Provide the (X, Y) coordinate of the cell's center where the given text is located.  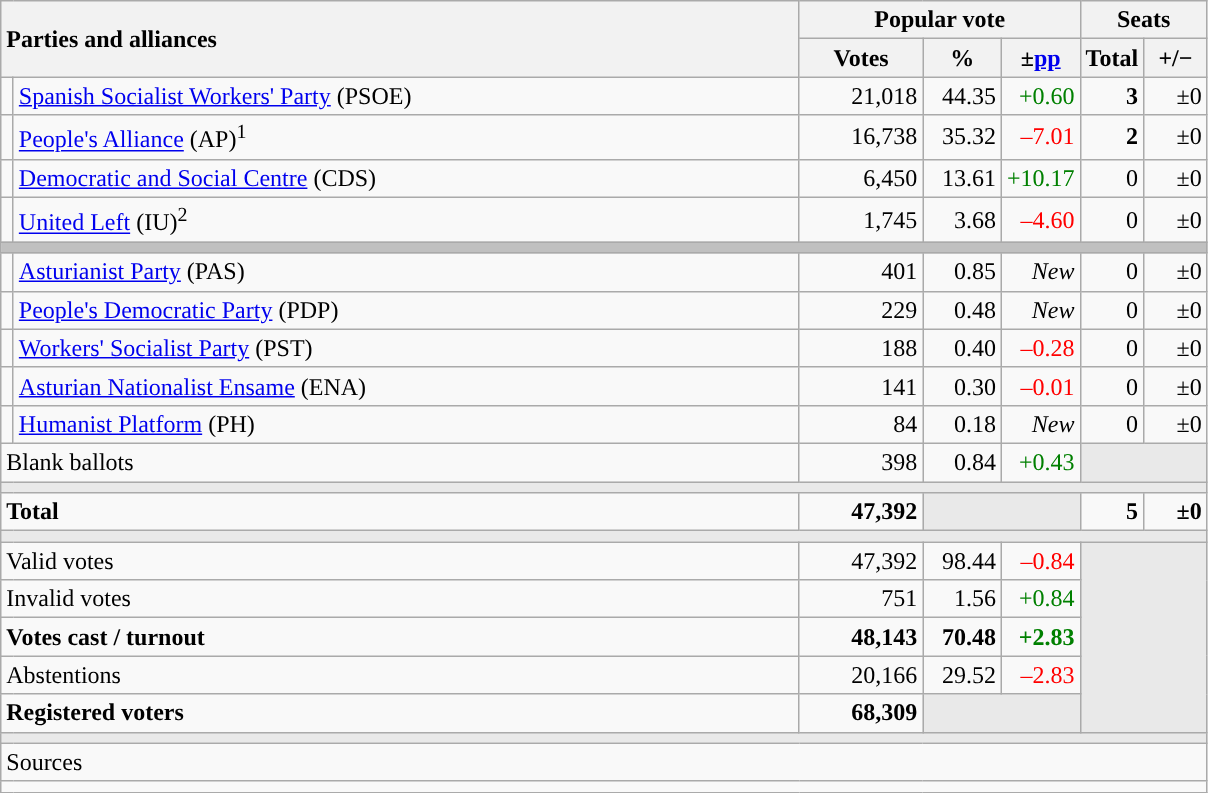
% (962, 58)
±pp (1040, 58)
70.48 (962, 637)
Abstentions (400, 675)
3 (1112, 96)
0.85 (962, 272)
398 (861, 462)
Popular vote (940, 20)
United Left (IU)2 (406, 220)
229 (861, 310)
–0.28 (1040, 348)
–0.84 (1040, 561)
People's Democratic Party (PDP) (406, 310)
Humanist Platform (PH) (406, 424)
3.68 (962, 220)
84 (861, 424)
Invalid votes (400, 599)
21,018 (861, 96)
13.61 (962, 178)
Valid votes (400, 561)
1,745 (861, 220)
188 (861, 348)
0.48 (962, 310)
Blank ballots (400, 462)
5 (1112, 512)
Registered voters (400, 713)
Asturianist Party (PAS) (406, 272)
16,738 (861, 138)
Spanish Socialist Workers' Party (PSOE) (406, 96)
401 (861, 272)
98.44 (962, 561)
–7.01 (1040, 138)
20,166 (861, 675)
Asturian Nationalist Ensame (ENA) (406, 386)
35.32 (962, 138)
Seats (1144, 20)
29.52 (962, 675)
44.35 (962, 96)
Votes cast / turnout (400, 637)
751 (861, 599)
–4.60 (1040, 220)
+0.84 (1040, 599)
68,309 (861, 713)
–2.83 (1040, 675)
0.30 (962, 386)
+0.43 (1040, 462)
48,143 (861, 637)
Sources (604, 762)
0.84 (962, 462)
+/− (1176, 58)
1.56 (962, 599)
+10.17 (1040, 178)
Workers' Socialist Party (PST) (406, 348)
6,450 (861, 178)
Democratic and Social Centre (CDS) (406, 178)
2 (1112, 138)
Parties and alliances (400, 39)
+2.83 (1040, 637)
Votes (861, 58)
0.18 (962, 424)
141 (861, 386)
–0.01 (1040, 386)
0.40 (962, 348)
+0.60 (1040, 96)
People's Alliance (AP)1 (406, 138)
